Extract the [x, y] coordinate from the center of the cell holding the provided text.  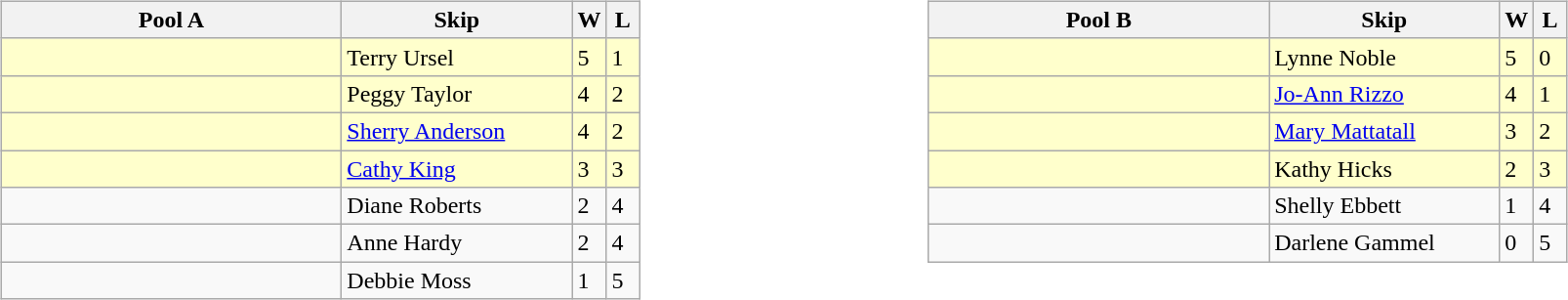
Diane Roberts [457, 206]
Shelly Ebbett [1384, 206]
Darlene Gammel [1384, 243]
Jo-Ann Rizzo [1384, 94]
Peggy Taylor [457, 94]
Pool B [1099, 20]
Cathy King [457, 169]
Anne Hardy [457, 243]
Debbie Moss [457, 280]
Terry Ursel [457, 57]
Lynne Noble [1384, 57]
Mary Mattatall [1384, 131]
Pool A [172, 20]
Sherry Anderson [457, 131]
Kathy Hicks [1384, 169]
